Identify which cell holds the provided text, then report its [x, y] central coordinate. 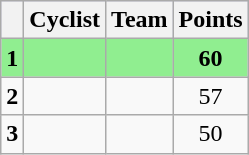
1 [12, 58]
Points [210, 20]
3 [12, 134]
57 [210, 96]
50 [210, 134]
60 [210, 58]
2 [12, 96]
Cyclist [65, 20]
Team [140, 20]
